Output the [x, y] coordinate of the center of the cell containing the given text.  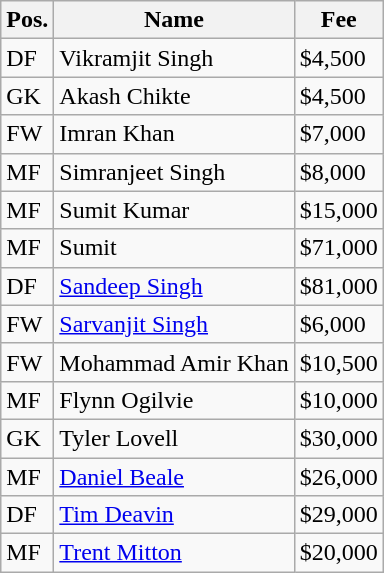
Vikramjit Singh [174, 58]
Name [174, 20]
$30,000 [338, 438]
Imran Khan [174, 134]
Sumit Kumar [174, 210]
Sarvanjit Singh [174, 324]
$29,000 [338, 515]
$26,000 [338, 477]
Simranjeet Singh [174, 172]
Sandeep Singh [174, 286]
$71,000 [338, 248]
$8,000 [338, 172]
Sumit [174, 248]
Akash Chikte [174, 96]
Tim Deavin [174, 515]
$10,000 [338, 400]
Trent Mitton [174, 553]
Daniel Beale [174, 477]
Flynn Ogilvie [174, 400]
$10,500 [338, 362]
$7,000 [338, 134]
$81,000 [338, 286]
Fee [338, 20]
Mohammad Amir Khan [174, 362]
$20,000 [338, 553]
$6,000 [338, 324]
$15,000 [338, 210]
Pos. [28, 20]
Tyler Lovell [174, 438]
